Detect which cell encompasses the target text, then output its (X, Y) center coordinate. 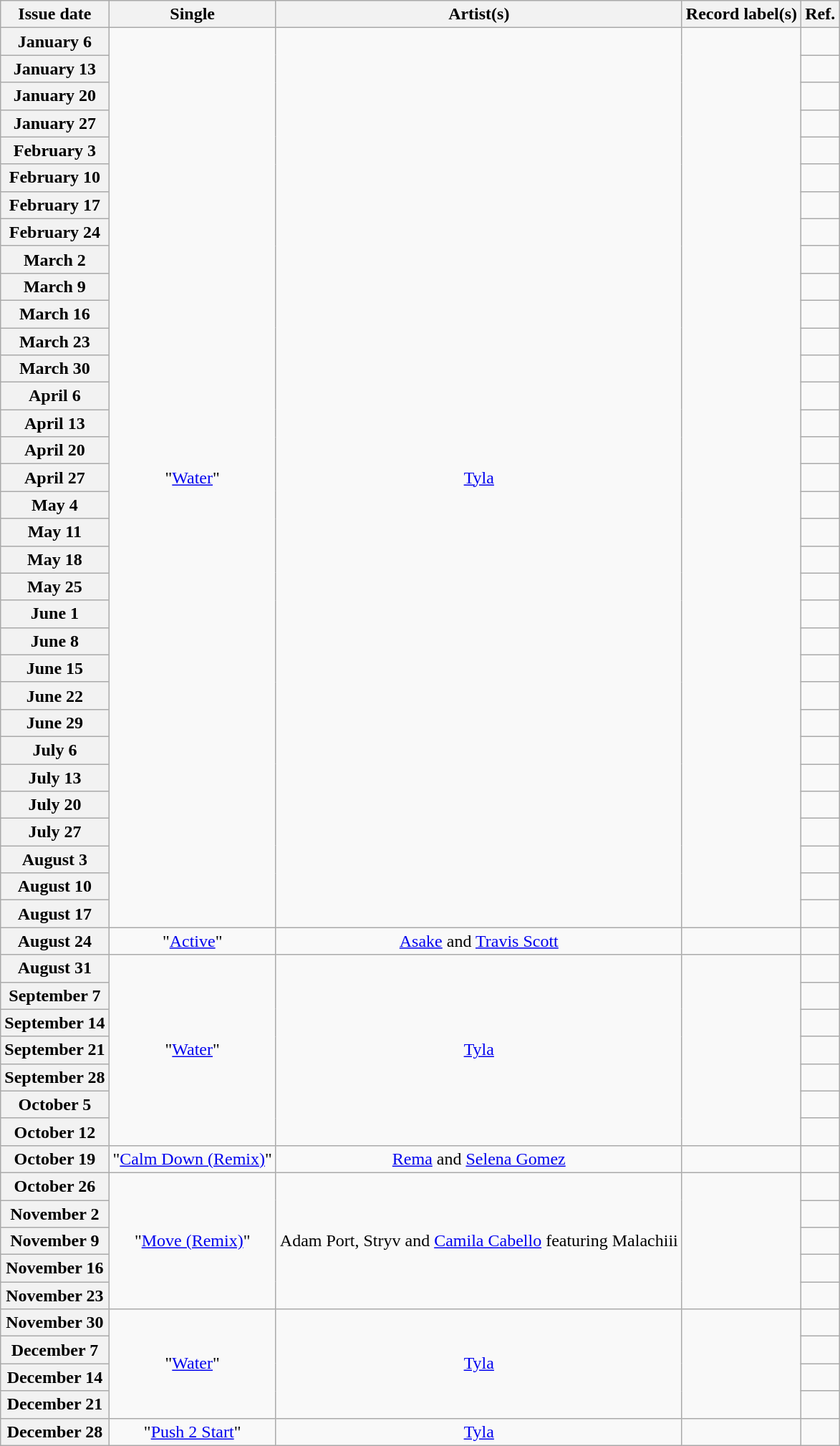
Asake and Travis Scott (478, 941)
August 3 (54, 859)
November 16 (54, 1268)
"Calm Down (Remix)" (192, 1159)
January 20 (54, 96)
Ref. (821, 14)
April 27 (54, 478)
May 25 (54, 587)
March 16 (54, 314)
October 12 (54, 1132)
May 4 (54, 505)
July 27 (54, 832)
February 10 (54, 178)
December 28 (54, 1432)
"Active" (192, 941)
June 8 (54, 641)
Record label(s) (741, 14)
November 9 (54, 1241)
June 29 (54, 723)
January 6 (54, 42)
Adam Port, Stryv and Camila Cabello featuring Malachiii (478, 1240)
September 7 (54, 996)
April 6 (54, 396)
March 23 (54, 342)
Issue date (54, 14)
Rema and Selena Gomez (478, 1159)
June 1 (54, 614)
"Push 2 Start" (192, 1432)
December 14 (54, 1377)
February 3 (54, 150)
April 13 (54, 423)
October 5 (54, 1104)
August 24 (54, 941)
March 2 (54, 259)
August 31 (54, 968)
November 23 (54, 1296)
December 7 (54, 1350)
January 13 (54, 69)
October 26 (54, 1186)
September 14 (54, 1023)
May 11 (54, 532)
October 19 (54, 1159)
"Move (Remix)" (192, 1240)
June 15 (54, 668)
November 30 (54, 1323)
June 22 (54, 695)
November 2 (54, 1214)
July 6 (54, 750)
July 20 (54, 805)
April 20 (54, 450)
Single (192, 14)
September 28 (54, 1077)
August 17 (54, 914)
August 10 (54, 887)
September 21 (54, 1050)
May 18 (54, 559)
February 17 (54, 205)
February 24 (54, 232)
July 13 (54, 777)
January 27 (54, 123)
Artist(s) (478, 14)
March 30 (54, 369)
March 9 (54, 286)
December 21 (54, 1404)
